Identify which cell holds the provided text, then report its (x, y) central coordinate. 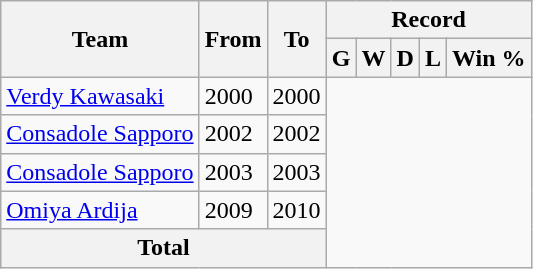
2010 (296, 210)
To (296, 39)
G (341, 58)
W (374, 58)
Total (164, 248)
Team (100, 39)
D (405, 58)
Win % (488, 58)
L (432, 58)
Verdy Kawasaki (100, 96)
Omiya Ardija (100, 210)
2009 (233, 210)
Record (428, 20)
From (233, 39)
